Return (X, Y) of the center of cell containing provided text 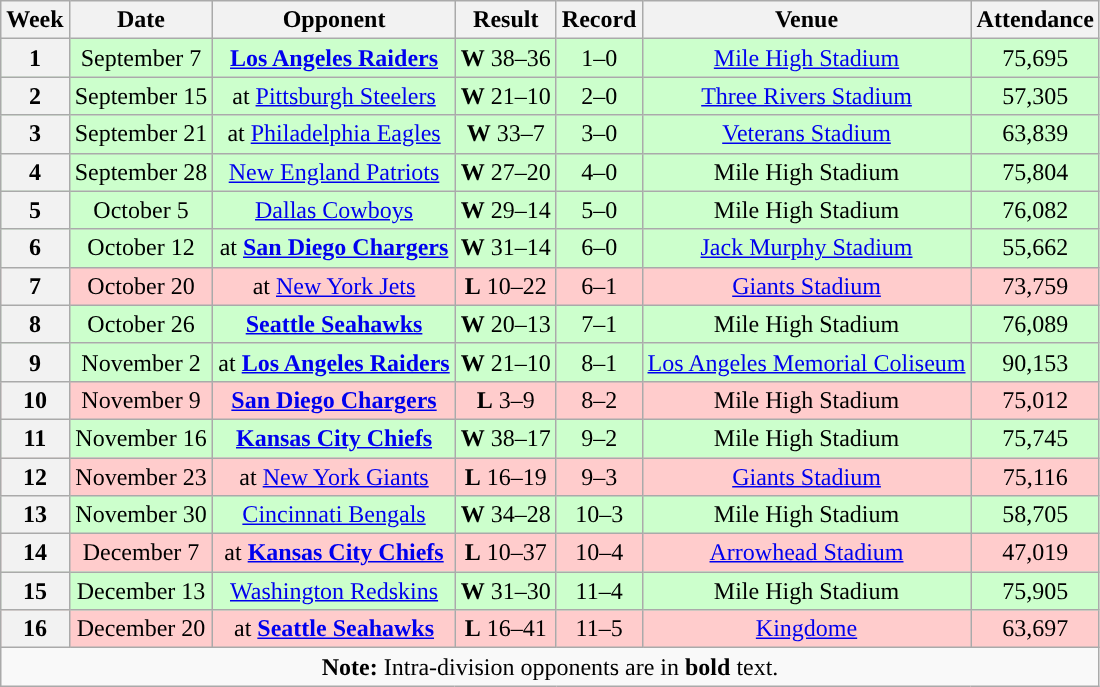
at New York Giants (334, 477)
L 10–37 (506, 553)
December 20 (141, 629)
Result (506, 20)
4 (35, 172)
Week (35, 20)
Attendance (1035, 20)
Cincinnati Bengals (334, 515)
1–0 (599, 58)
5–0 (599, 210)
3 (35, 134)
11 (35, 438)
W 33–7 (506, 134)
75,804 (1035, 172)
75,012 (1035, 400)
at Kansas City Chiefs (334, 553)
2–0 (599, 96)
6–0 (599, 248)
14 (35, 553)
Veterans Stadium (806, 134)
September 15 (141, 96)
W 31–30 (506, 591)
W 29–14 (506, 210)
Arrowhead Stadium (806, 553)
San Diego Chargers (334, 400)
September 21 (141, 134)
at New York Jets (334, 286)
Three Rivers Stadium (806, 96)
November 2 (141, 362)
75,695 (1035, 58)
W 38–17 (506, 438)
at Pittsburgh Steelers (334, 96)
58,705 (1035, 515)
4–0 (599, 172)
57,305 (1035, 96)
73,759 (1035, 286)
November 30 (141, 515)
90,153 (1035, 362)
Opponent (334, 20)
November 9 (141, 400)
76,082 (1035, 210)
Date (141, 20)
11–5 (599, 629)
76,089 (1035, 324)
Record (599, 20)
L 16–41 (506, 629)
75,905 (1035, 591)
5 (35, 210)
Dallas Cowboys (334, 210)
55,662 (1035, 248)
New England Patriots (334, 172)
7–1 (599, 324)
3–0 (599, 134)
September 28 (141, 172)
10 (35, 400)
L 16–19 (506, 477)
at Los Angeles Raiders (334, 362)
47,019 (1035, 553)
Jack Murphy Stadium (806, 248)
8 (35, 324)
6–1 (599, 286)
9 (35, 362)
W 38–36 (506, 58)
7 (35, 286)
at Philadelphia Eagles (334, 134)
W 34–28 (506, 515)
9–3 (599, 477)
Seattle Seahawks (334, 324)
63,839 (1035, 134)
10–4 (599, 553)
12 (35, 477)
W 27–20 (506, 172)
16 (35, 629)
75,116 (1035, 477)
1 (35, 58)
10–3 (599, 515)
Kansas City Chiefs (334, 438)
Los Angeles Raiders (334, 58)
Washington Redskins (334, 591)
December 7 (141, 553)
October 5 (141, 210)
October 12 (141, 248)
W 20–13 (506, 324)
63,697 (1035, 629)
November 23 (141, 477)
11–4 (599, 591)
October 26 (141, 324)
6 (35, 248)
Kingdome (806, 629)
December 13 (141, 591)
75,745 (1035, 438)
8–2 (599, 400)
September 7 (141, 58)
L 10–22 (506, 286)
November 16 (141, 438)
at San Diego Chargers (334, 248)
L 3–9 (506, 400)
8–1 (599, 362)
15 (35, 591)
13 (35, 515)
Los Angeles Memorial Coliseum (806, 362)
Venue (806, 20)
October 20 (141, 286)
2 (35, 96)
at Seattle Seahawks (334, 629)
9–2 (599, 438)
W 31–14 (506, 248)
Note: Intra-division opponents are in bold text. (550, 667)
